Extract the [X, Y] coordinate from the center of the cell holding the provided text.  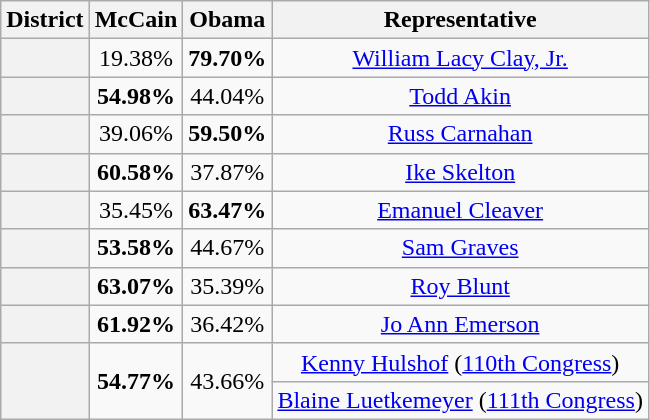
Jo Ann Emerson [460, 324]
Kenny Hulshof (110th Congress) [460, 362]
63.47% [228, 210]
McCain [136, 20]
19.38% [136, 58]
Obama [228, 20]
54.77% [136, 381]
37.87% [228, 172]
54.98% [136, 96]
35.39% [228, 286]
Todd Akin [460, 96]
59.50% [228, 134]
63.07% [136, 286]
60.58% [136, 172]
Russ Carnahan [460, 134]
39.06% [136, 134]
35.45% [136, 210]
36.42% [228, 324]
Emanuel Cleaver [460, 210]
Ike Skelton [460, 172]
Blaine Luetkemeyer (111th Congress) [460, 400]
53.58% [136, 248]
61.92% [136, 324]
Sam Graves [460, 248]
44.04% [228, 96]
43.66% [228, 381]
79.70% [228, 58]
District [45, 20]
Roy Blunt [460, 286]
Representative [460, 20]
William Lacy Clay, Jr. [460, 58]
44.67% [228, 248]
